Detect which cell encompasses the target text, then output its (X, Y) center coordinate. 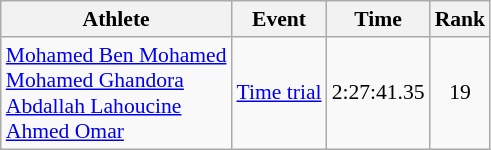
Athlete (116, 19)
2:27:41.35 (378, 93)
Mohamed Ben MohamedMohamed GhandoraAbdallah LahoucineAhmed Omar (116, 93)
Time (378, 19)
Event (278, 19)
Time trial (278, 93)
Rank (460, 19)
19 (460, 93)
